Determine the (x, y) coordinate at the center of the cell enclosing the given text.  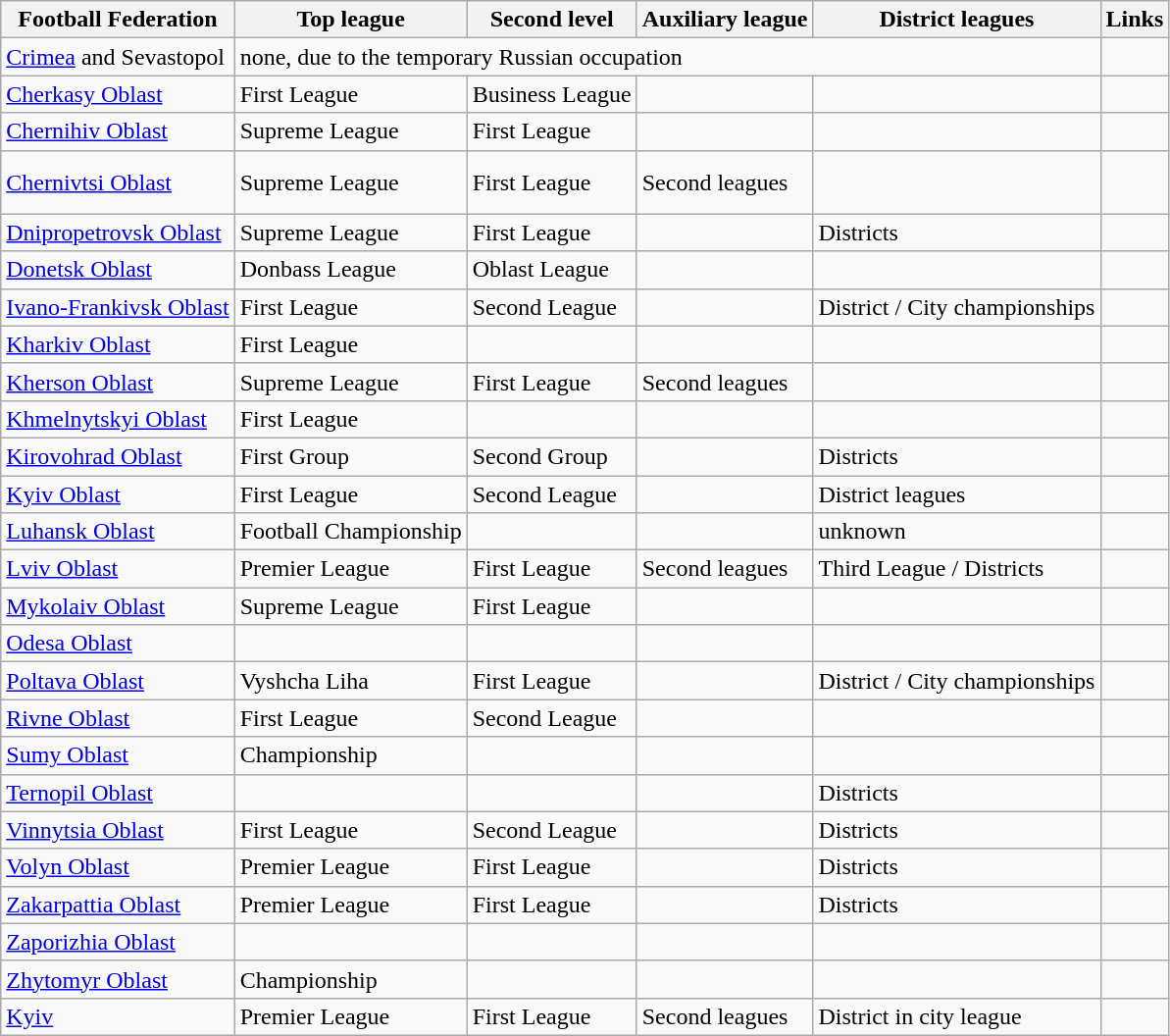
Volyn Oblast (118, 867)
Odesa Oblast (118, 644)
Rivne Oblast (118, 718)
Lviv Oblast (118, 569)
Donetsk Oblast (118, 270)
unknown (957, 532)
Cherkasy Oblast (118, 94)
Vinnytsia Oblast (118, 830)
Mykolaiv Oblast (118, 606)
Kyiv (118, 1016)
Khmelnytskyi Oblast (118, 419)
District in city league (957, 1016)
Dnipropetrovsk Oblast (118, 233)
Chernihiv Oblast (118, 131)
Donbass League (351, 270)
Top league (351, 20)
Zaporizhia Oblast (118, 942)
First Group (351, 456)
Zhytomyr Oblast (118, 979)
Zakarpattia Oblast (118, 905)
none, due to the temporary Russian occupation (667, 57)
Auxiliary league (725, 20)
Football Championship (351, 532)
Sumy Oblast (118, 755)
Oblast League (551, 270)
Kharkiv Oblast (118, 344)
Ternopil Oblast (118, 793)
Business League (551, 94)
Luhansk Oblast (118, 532)
Poltava Oblast (118, 681)
Vyshcha Liha (351, 681)
Football Federation (118, 20)
Crimea and Sevastopol (118, 57)
Chernivtsi Oblast (118, 182)
Second level (551, 20)
Kherson Oblast (118, 382)
Ivano-Frankivsk Oblast (118, 307)
Kyiv Oblast (118, 493)
Kirovohrad Oblast (118, 456)
Links (1135, 20)
Third League / Districts (957, 569)
Second Group (551, 456)
